Extract the [X, Y] coordinate from the center of the cell holding the provided text.  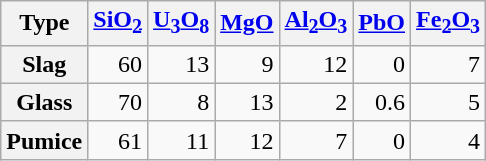
70 [118, 102]
5 [448, 102]
Glass [44, 102]
Pumice [44, 140]
MgO [247, 23]
Type [44, 23]
8 [182, 102]
0.6 [382, 102]
U3O8 [182, 23]
60 [118, 64]
PbO [382, 23]
11 [182, 140]
Al2O3 [316, 23]
2 [316, 102]
Fe2O3 [448, 23]
4 [448, 140]
61 [118, 140]
SiO2 [118, 23]
Slag [44, 64]
9 [247, 64]
